Search for the cell housing the specified text and yield its [X, Y] center coordinate. 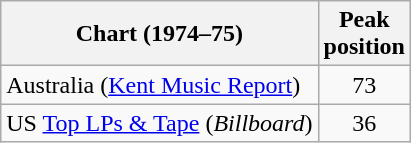
Chart (1974–75) [160, 34]
73 [364, 85]
US Top LPs & Tape (Billboard) [160, 123]
36 [364, 123]
Australia (Kent Music Report) [160, 85]
Peakposition [364, 34]
